Extract the (x, y) coordinate from the center of the cell holding the provided text.  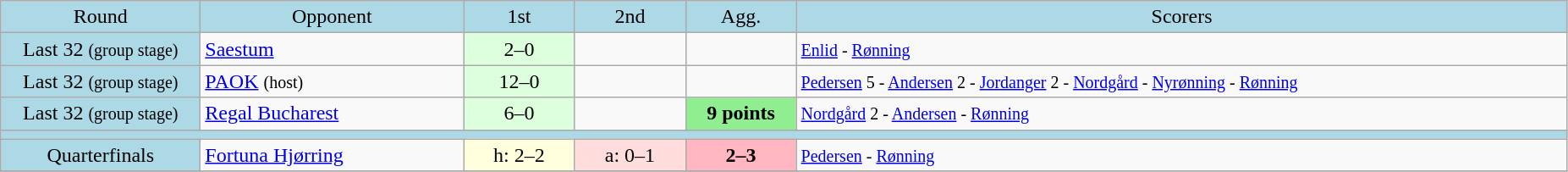
1st (520, 17)
Scorers (1181, 17)
6–0 (520, 114)
Fortuna Hjørring (332, 155)
Saestum (332, 49)
2nd (630, 17)
Nordgård 2 - Andersen - Rønning (1181, 114)
PAOK (host) (332, 81)
Agg. (741, 17)
12–0 (520, 81)
Quarterfinals (101, 155)
2–3 (741, 155)
9 points (741, 114)
2–0 (520, 49)
Opponent (332, 17)
Round (101, 17)
a: 0–1 (630, 155)
h: 2–2 (520, 155)
Pedersen 5 - Andersen 2 - Jordanger 2 - Nordgård - Nyrønning - Rønning (1181, 81)
Regal Bucharest (332, 114)
Pedersen - Rønning (1181, 155)
Enlid - Rønning (1181, 49)
